Pinpoint the cell where the given text exists, returning its [X, Y] midpoint coordinate. 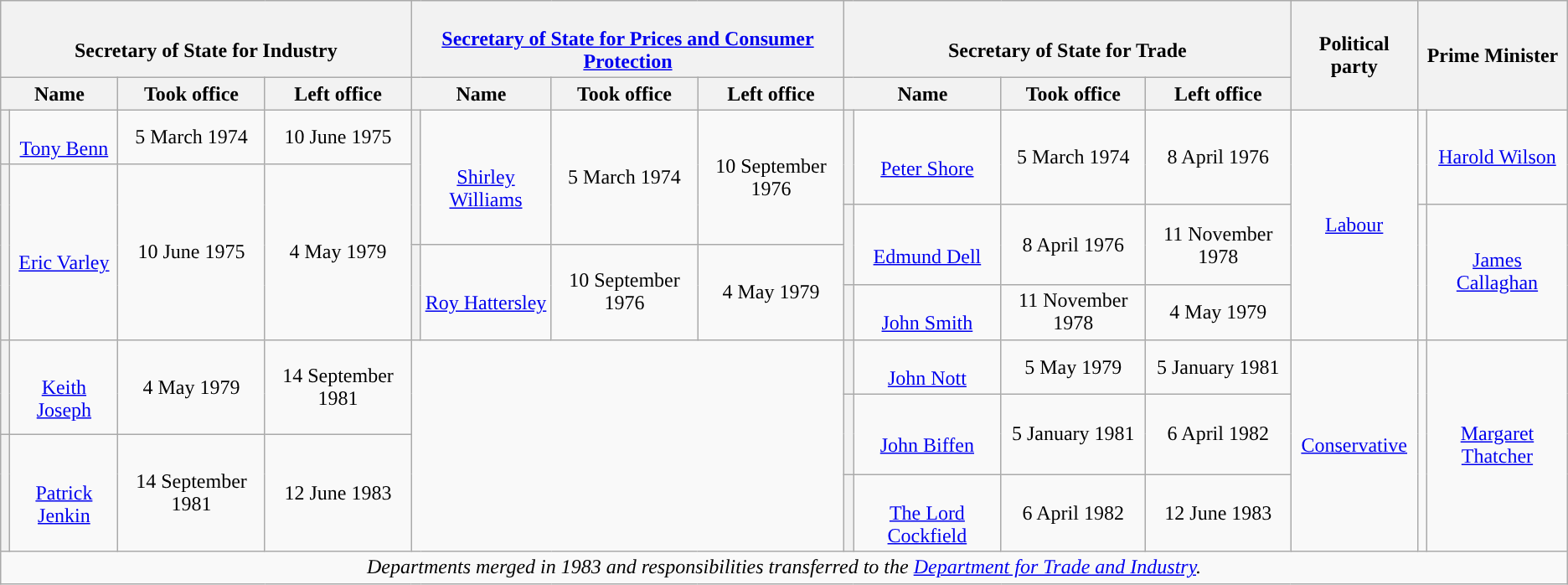
Edmund Dell [927, 245]
5 May 1979 [1074, 367]
James Callaghan [1498, 272]
Prime Minister [1493, 55]
Secretary of State for Trade [1067, 39]
The Lord Cockfield [927, 513]
Margaret Thatcher [1498, 446]
John Biffen [927, 434]
Political party [1354, 55]
Roy Hattersley [486, 292]
John Smith [927, 312]
Patrick Jenkin [64, 493]
Harold Wilson [1498, 158]
Shirley Williams [486, 178]
Labour [1354, 225]
Secretary of State for Prices and Consumer Protection [628, 39]
John Nott [927, 367]
Conservative [1354, 446]
Secretary of State for Industry [206, 39]
Peter Shore [927, 158]
Tony Benn [64, 137]
Keith Joseph [64, 387]
Eric Varley [64, 251]
Departments merged in 1983 and responsibilities transferred to the Department for Trade and Industry. [784, 567]
